From the cell containing the given text, extract its center point as (X, Y) coordinate. 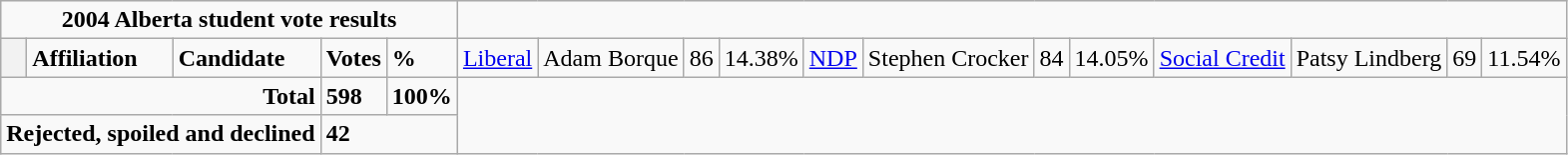
100% (421, 96)
Liberal (497, 58)
Adam Borque (611, 58)
Total (161, 96)
11.54% (1524, 58)
42 (389, 134)
% (421, 58)
598 (353, 96)
Rejected, spoiled and declined (161, 134)
84 (1052, 58)
86 (701, 58)
NDP (832, 58)
14.05% (1112, 58)
14.38% (761, 58)
2004 Alberta student vote results (230, 20)
Social Credit (1222, 58)
Votes (353, 58)
Candidate (247, 58)
69 (1465, 58)
Patsy Lindberg (1369, 58)
Stephen Crocker (948, 58)
Affiliation (100, 58)
